For the text-containing cell, return its midpoint in (X, Y) coordinate format. 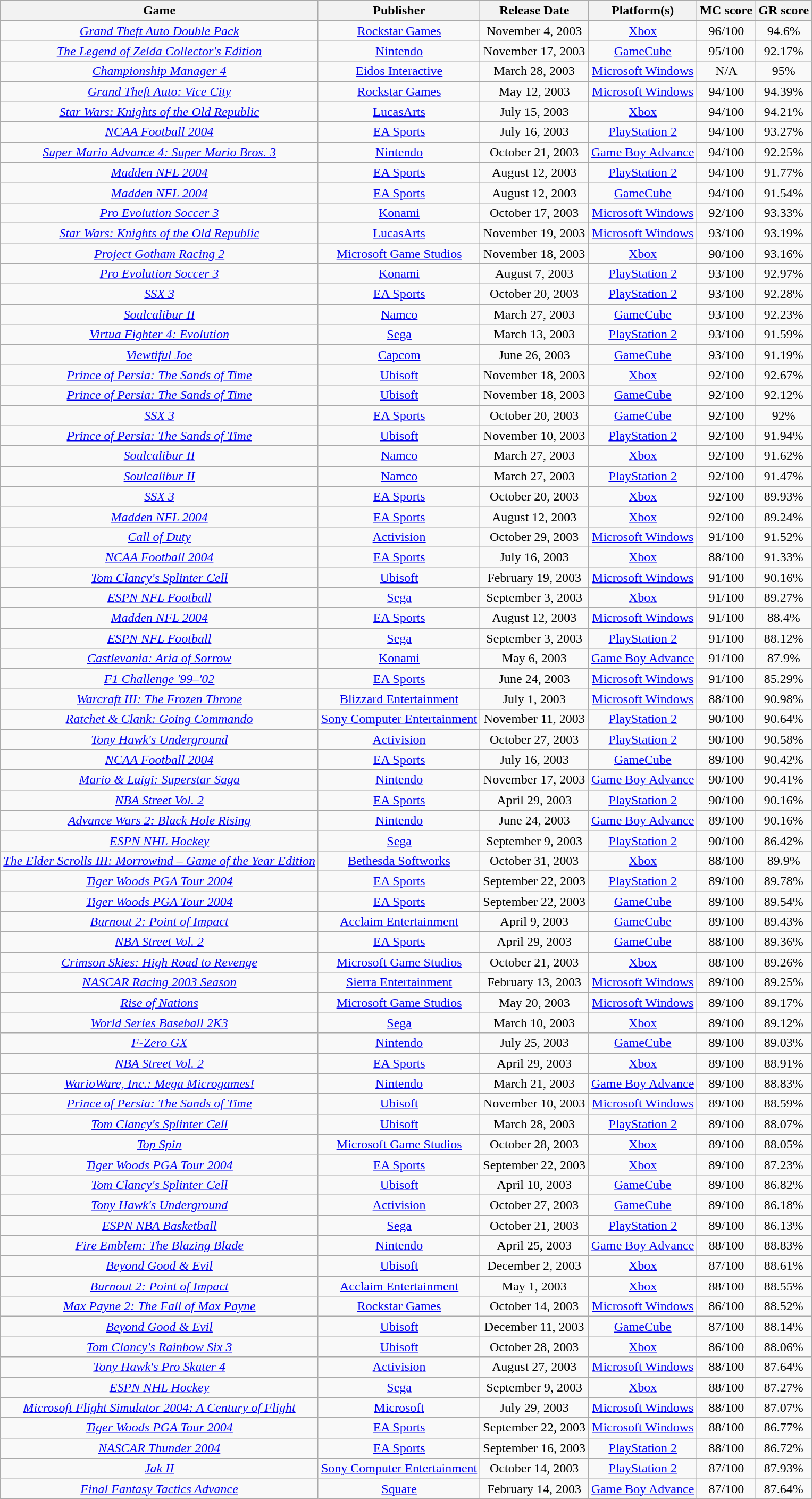
May 12, 2003 (534, 91)
91.47% (784, 476)
88.05% (784, 1144)
90.98% (784, 699)
88.61% (784, 1266)
88.4% (784, 618)
89.27% (784, 598)
Advance Wars 2: Black Hole Rising (160, 820)
86.82% (784, 1185)
90.58% (784, 739)
88.52% (784, 1306)
May 6, 2003 (534, 659)
Grand Theft Auto Double Pack (160, 31)
February 19, 2003 (534, 577)
July 29, 2003 (534, 1408)
92% (784, 415)
May 1, 2003 (534, 1286)
89.78% (784, 881)
93.19% (784, 233)
92.25% (784, 152)
NASCAR Racing 2003 Season (160, 982)
Platform(s) (643, 11)
April 9, 2003 (534, 922)
88.07% (784, 1124)
88.06% (784, 1347)
94.6% (784, 31)
91.77% (784, 172)
December 11, 2003 (534, 1327)
April 25, 2003 (534, 1246)
90.42% (784, 760)
92.17% (784, 51)
F1 Challenge '99–'02 (160, 679)
Max Payne 2: The Fall of Max Payne (160, 1306)
94.39% (784, 91)
Jak II (160, 1468)
89.25% (784, 982)
86.18% (784, 1205)
89.93% (784, 496)
91.62% (784, 456)
July 25, 2003 (534, 1043)
March 13, 2003 (534, 335)
93.33% (784, 213)
89.24% (784, 517)
Top Spin (160, 1144)
88.12% (784, 638)
Microsoft (399, 1408)
Grand Theft Auto: Vice City (160, 91)
August 7, 2003 (534, 274)
Warcraft III: The Frozen Throne (160, 699)
December 2, 2003 (534, 1266)
World Series Baseball 2K3 (160, 1023)
93.16% (784, 254)
89.03% (784, 1043)
July 15, 2003 (534, 112)
Game (160, 11)
Release Date (534, 11)
92.97% (784, 274)
91.52% (784, 537)
Mario & Luigi: Superstar Saga (160, 780)
88.91% (784, 1063)
Fire Emblem: The Blazing Blade (160, 1246)
WarioWare, Inc.: Mega Microgames! (160, 1084)
Tony Hawk's Pro Skater 4 (160, 1367)
86.13% (784, 1225)
October 29, 2003 (534, 537)
88.59% (784, 1104)
90.64% (784, 719)
88.14% (784, 1327)
89.12% (784, 1023)
Rise of Nations (160, 1003)
April 10, 2003 (534, 1185)
95/100 (726, 51)
91.54% (784, 193)
89.26% (784, 962)
87.07% (784, 1408)
Blizzard Entertainment (399, 699)
October 31, 2003 (534, 861)
F-Zero GX (160, 1043)
Capcom (399, 355)
Super Mario Advance 4: Super Mario Bros. 3 (160, 152)
Square (399, 1488)
91.33% (784, 557)
Sierra Entertainment (399, 982)
90.41% (784, 780)
Project Gotham Racing 2 (160, 254)
March 21, 2003 (534, 1084)
92.28% (784, 294)
86.77% (784, 1428)
July 1, 2003 (534, 699)
June 26, 2003 (534, 355)
N/A (726, 71)
ESPN NBA Basketball (160, 1225)
Crimson Skies: High Road to Revenge (160, 962)
88.55% (784, 1286)
November 4, 2003 (534, 31)
Final Fantasy Tactics Advance (160, 1488)
87.93% (784, 1468)
96/100 (726, 31)
The Legend of Zelda Collector's Edition (160, 51)
MC score (726, 11)
86.72% (784, 1448)
Castlevania: Aria of Sorrow (160, 659)
95% (784, 71)
Virtua Fighter 4: Evolution (160, 335)
Bethesda Softworks (399, 861)
Championship Manager 4 (160, 71)
NASCAR Thunder 2004 (160, 1448)
92.12% (784, 395)
Eidos Interactive (399, 71)
Publisher (399, 11)
October 17, 2003 (534, 213)
92.23% (784, 314)
March 10, 2003 (534, 1023)
85.29% (784, 679)
87.27% (784, 1387)
February 13, 2003 (534, 982)
Tom Clancy's Rainbow Six 3 (160, 1347)
89.43% (784, 922)
87.23% (784, 1164)
92.67% (784, 375)
September 16, 2003 (534, 1448)
91.94% (784, 436)
August 27, 2003 (534, 1367)
GR score (784, 11)
February 14, 2003 (534, 1488)
Viewtiful Joe (160, 355)
89.54% (784, 902)
86.42% (784, 840)
November 19, 2003 (534, 233)
November 11, 2003 (534, 719)
94.21% (784, 112)
91.19% (784, 355)
May 20, 2003 (534, 1003)
91.59% (784, 335)
89.36% (784, 942)
89.17% (784, 1003)
Ratchet & Clank: Going Commando (160, 719)
89.9% (784, 861)
93.27% (784, 132)
Microsoft Flight Simulator 2004: A Century of Flight (160, 1408)
87.9% (784, 659)
The Elder Scrolls III: Morrowind – Game of the Year Edition (160, 861)
Call of Duty (160, 537)
